For the text-containing cell, return its midpoint in [x, y] coordinate format. 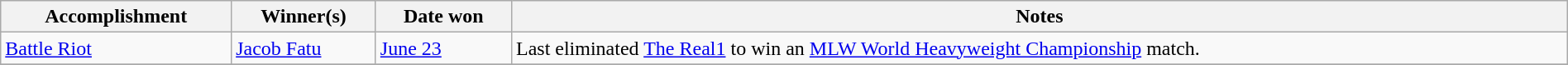
Battle Riot [116, 48]
Accomplishment [116, 17]
June 23 [443, 48]
Jacob Fatu [304, 48]
Last eliminated The Real1 to win an MLW World Heavyweight Championship match. [1039, 48]
Winner(s) [304, 17]
Notes [1039, 17]
Date won [443, 17]
